Determine the (X, Y) coordinate at the center of the cell enclosing the given text.  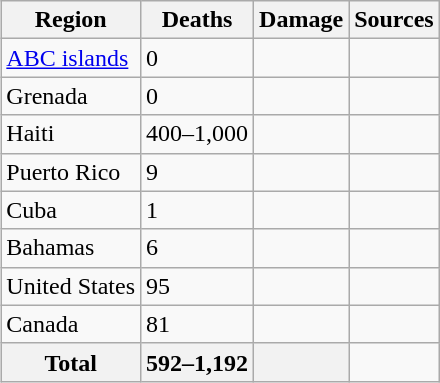
1 (198, 210)
ABC islands (71, 58)
Deaths (198, 20)
95 (198, 286)
9 (198, 172)
Sources (394, 20)
Canada (71, 324)
Cuba (71, 210)
81 (198, 324)
Total (71, 362)
6 (198, 248)
Grenada (71, 96)
400–1,000 (198, 134)
United States (71, 286)
Damage (302, 20)
Bahamas (71, 248)
Region (71, 20)
Haiti (71, 134)
Puerto Rico (71, 172)
592–1,192 (198, 362)
